Locate the cell with the specified text and output its [x, y] center coordinate. 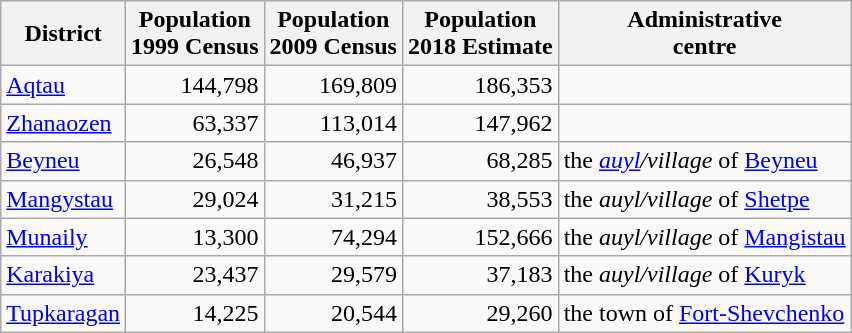
Karakiya [64, 275]
Administrative centre [704, 34]
Tupkaragan [64, 313]
186,353 [480, 85]
14,225 [195, 313]
31,215 [333, 199]
147,962 [480, 123]
District [64, 34]
63,337 [195, 123]
169,809 [333, 85]
Aqtau [64, 85]
144,798 [195, 85]
68,285 [480, 161]
29,260 [480, 313]
Population 2018 Estimate [480, 34]
152,666 [480, 237]
Zhanaozen [64, 123]
46,937 [333, 161]
37,183 [480, 275]
Munaily [64, 237]
38,553 [480, 199]
Mangystau [64, 199]
Beyneu [64, 161]
Population 2009 Census [333, 34]
29,579 [333, 275]
Population 1999 Census [195, 34]
13,300 [195, 237]
20,544 [333, 313]
29,024 [195, 199]
the auyl/village of Mangistau [704, 237]
113,014 [333, 123]
23,437 [195, 275]
the auyl/village of Kuryk [704, 275]
the auyl/village of Shetpe [704, 199]
the town of Fort-Shevchenko [704, 313]
the auyl/village of Beyneu [704, 161]
74,294 [333, 237]
26,548 [195, 161]
